Search for the cell housing the specified text and yield its [X, Y] center coordinate. 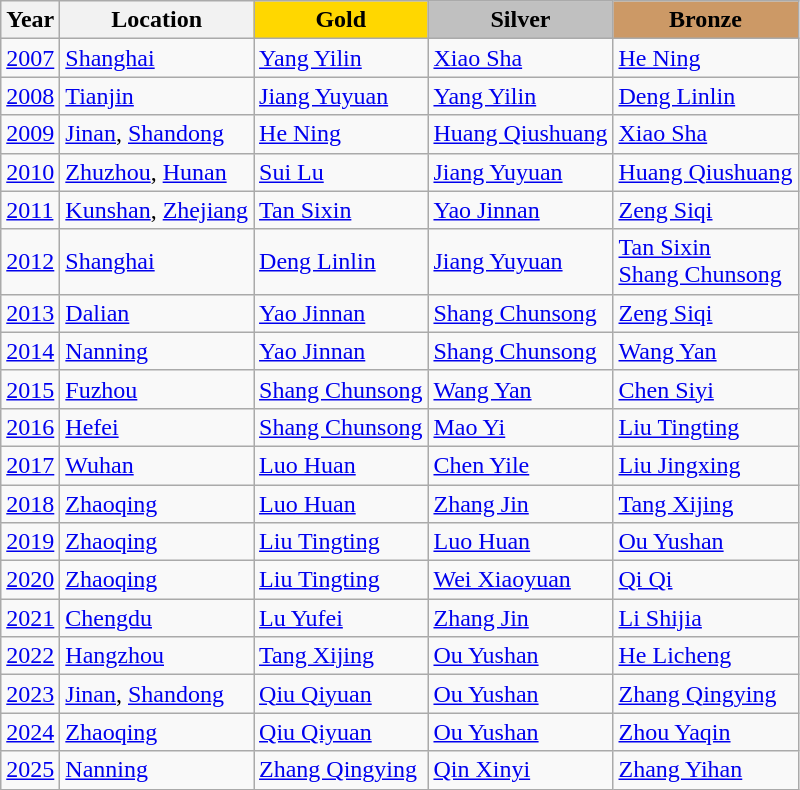
2021 [30, 618]
Kunshan, Zhejiang [157, 210]
2017 [30, 465]
2013 [30, 313]
Location [157, 20]
2007 [30, 58]
2016 [30, 427]
2015 [30, 389]
Gold [341, 20]
Bronze [706, 20]
2018 [30, 503]
He Licheng [706, 656]
Liu Jingxing [706, 465]
2008 [30, 96]
Lu Yufei [341, 618]
Mao Yi [520, 427]
Zhang Yihan [706, 770]
2022 [30, 656]
Wei Xiaoyuan [520, 580]
2011 [30, 210]
2009 [30, 134]
2023 [30, 694]
Qin Xinyi [520, 770]
Tan SixinShang Chunsong [706, 262]
Year [30, 20]
Fuzhou [157, 389]
Tianjin [157, 96]
Sui Lu [341, 172]
2020 [30, 580]
2012 [30, 262]
2024 [30, 732]
Chen Siyi [706, 389]
2010 [30, 172]
Zhou Yaqin [706, 732]
Zhuzhou, Hunan [157, 172]
Qi Qi [706, 580]
Chengdu [157, 618]
Hefei [157, 427]
Hangzhou [157, 656]
2019 [30, 542]
2025 [30, 770]
2014 [30, 351]
Li Shijia [706, 618]
Silver [520, 20]
Dalian [157, 313]
Wuhan [157, 465]
Tan Sixin [341, 210]
Chen Yile [520, 465]
